Scan for the cell matching the given text and deliver its [x, y] coordinate at center. 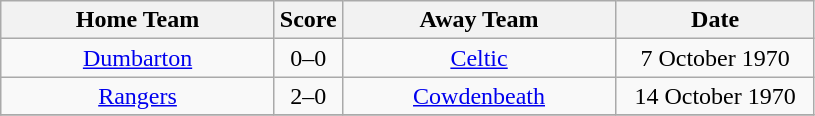
0–0 [308, 58]
Dumbarton [138, 58]
Home Team [138, 20]
Date [716, 20]
7 October 1970 [716, 58]
Celtic [479, 58]
2–0 [308, 96]
Cowdenbeath [479, 96]
Away Team [479, 20]
Rangers [138, 96]
14 October 1970 [716, 96]
Score [308, 20]
